Return the [X, Y] coordinate for the center point of the cell that contains the specified text.  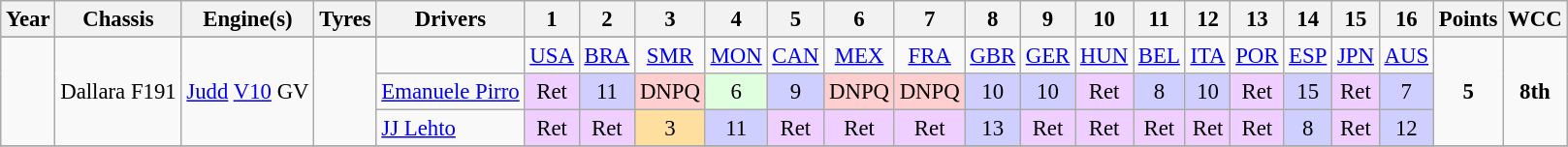
Judd V10 GV [248, 93]
Year [28, 19]
14 [1308, 19]
4 [736, 19]
ESP [1308, 56]
Drivers [450, 19]
8th [1535, 93]
JPN [1356, 56]
POR [1257, 56]
BEL [1160, 56]
SMR [671, 56]
CAN [795, 56]
Points [1468, 19]
1 [552, 19]
AUS [1406, 56]
GBR [993, 56]
Engine(s) [248, 19]
FRA [929, 56]
Emanuele Pirro [450, 92]
16 [1406, 19]
HUN [1104, 56]
MON [736, 56]
ITA [1208, 56]
Tyres [345, 19]
JJ Lehto [450, 129]
Dallara F191 [118, 93]
Chassis [118, 19]
BRA [607, 56]
2 [607, 19]
MEX [859, 56]
WCC [1535, 19]
GER [1047, 56]
USA [552, 56]
